Scan for the cell matching the given text and deliver its [x, y] coordinate at center. 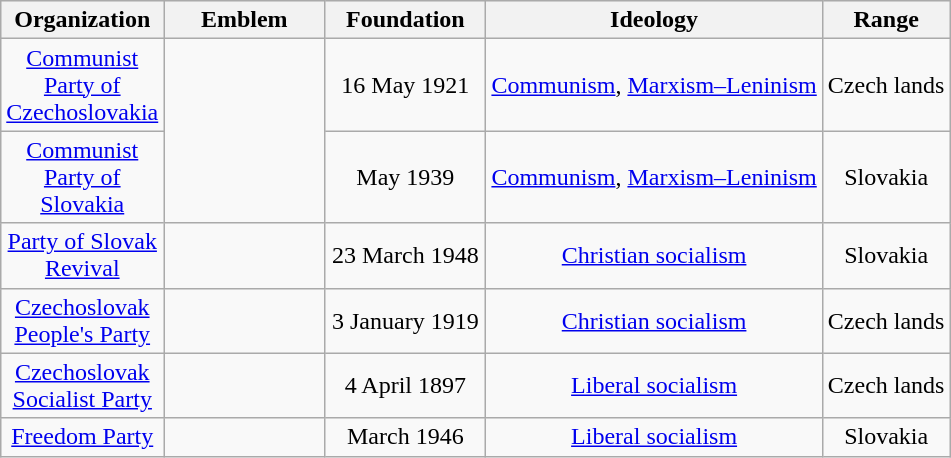
23 March 1948 [406, 256]
March 1946 [406, 437]
Communist Party of Slovakia [82, 177]
Communist Party of Czechoslovakia [82, 85]
Freedom Party [82, 437]
Organization [82, 20]
Emblem [244, 20]
Range [886, 20]
Czechoslovak Socialist Party [82, 386]
4 April 1897 [406, 386]
Party of Slovak Revival [82, 256]
Ideology [654, 20]
May 1939 [406, 177]
16 May 1921 [406, 85]
Foundation [406, 20]
3 January 1919 [406, 320]
Czechoslovak People's Party [82, 320]
